Pinpoint the cell where the given text exists, returning its (x, y) midpoint coordinate. 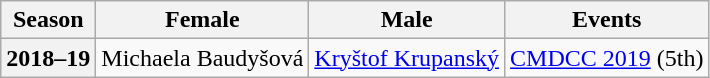
Michaela Baudyšová (202, 58)
Kryštof Krupanský (407, 58)
Season (48, 20)
2018–19 (48, 58)
Female (202, 20)
Male (407, 20)
Events (607, 20)
CMDCC 2019 (5th) (607, 58)
